Find where the given text appears and provide that cell's center as [X, Y] coordinate. 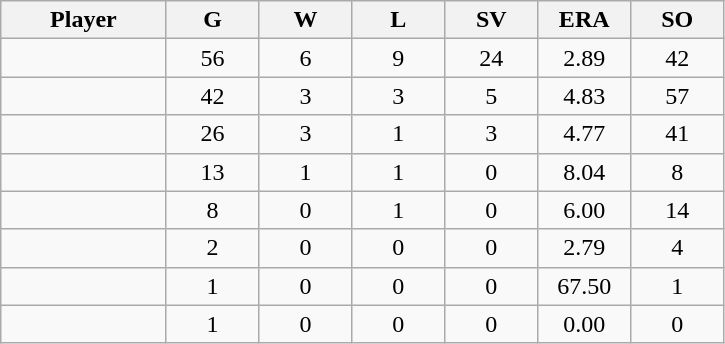
9 [398, 58]
L [398, 20]
ERA [584, 20]
4.83 [584, 96]
6 [306, 58]
14 [678, 210]
24 [492, 58]
Player [84, 20]
56 [212, 58]
41 [678, 134]
SV [492, 20]
SO [678, 20]
0.00 [584, 324]
67.50 [584, 286]
2 [212, 248]
57 [678, 96]
6.00 [584, 210]
4.77 [584, 134]
G [212, 20]
5 [492, 96]
2.89 [584, 58]
4 [678, 248]
26 [212, 134]
8.04 [584, 172]
W [306, 20]
13 [212, 172]
2.79 [584, 248]
